Search for the cell housing the specified text and yield its [x, y] center coordinate. 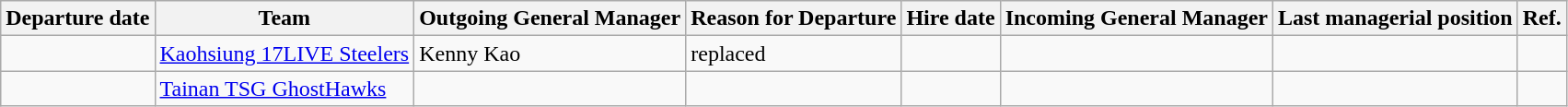
Kenny Kao [551, 53]
Ref. [1541, 18]
Incoming General Manager [1136, 18]
Reason for Departure [794, 18]
Team [285, 18]
Outgoing General Manager [551, 18]
Last managerial position [1395, 18]
Departure date [77, 18]
Hire date [950, 18]
Tainan TSG GhostHawks [285, 89]
replaced [794, 53]
Kaohsiung 17LIVE Steelers [285, 53]
